Return the [X, Y] coordinate for the center point of the cell that contains the specified text.  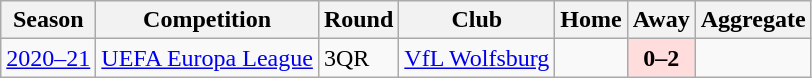
Away [661, 20]
Competition [208, 20]
Round [358, 20]
0–2 [661, 58]
Season [48, 20]
UEFA Europa League [208, 58]
Home [591, 20]
Club [477, 20]
VfL Wolfsburg [477, 58]
Aggregate [753, 20]
3QR [358, 58]
2020–21 [48, 58]
